Identify which cell holds the provided text, then report its (x, y) central coordinate. 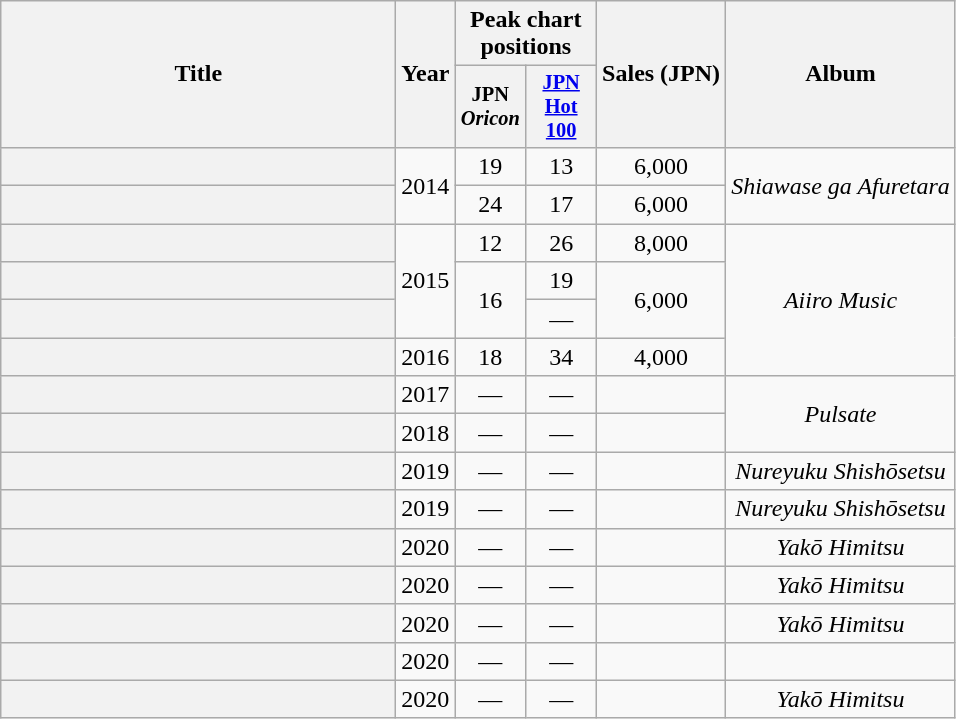
8,000 (662, 243)
26 (562, 243)
18 (490, 357)
2016 (426, 357)
Peak chart positions (526, 34)
Shiawase ga Afuretara (841, 185)
Aiiro Music (841, 300)
2014 (426, 185)
34 (562, 357)
4,000 (662, 357)
JPN Hot 100 (562, 107)
17 (562, 205)
Year (426, 74)
Pulsate (841, 414)
Title (198, 74)
JPN Oricon (490, 107)
2018 (426, 433)
Sales (JPN) (662, 74)
Album (841, 74)
16 (490, 300)
2015 (426, 281)
24 (490, 205)
2017 (426, 395)
13 (562, 166)
12 (490, 243)
